Provide the [x, y] coordinate of the cell's center where the given text is located.  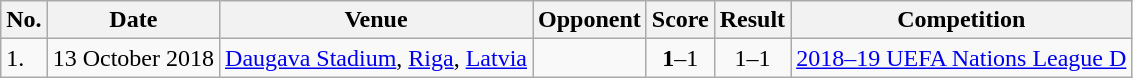
Result [752, 20]
Venue [376, 20]
Score [680, 20]
2018–19 UEFA Nations League D [962, 58]
13 October 2018 [133, 58]
Daugava Stadium, Riga, Latvia [376, 58]
1. [24, 58]
Opponent [590, 20]
Date [133, 20]
Competition [962, 20]
No. [24, 20]
